Extract the (x, y) coordinate from the center of the cell holding the provided text.  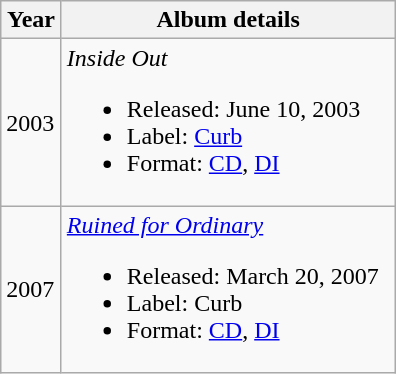
2007 (32, 290)
Ruined for OrdinaryReleased: March 20, 2007Label: CurbFormat: CD, DI (228, 290)
Inside OutReleased: June 10, 2003Label: CurbFormat: CD, DI (228, 122)
2003 (32, 122)
Year (32, 20)
Album details (228, 20)
